Return [x, y] of the center of cell containing provided text 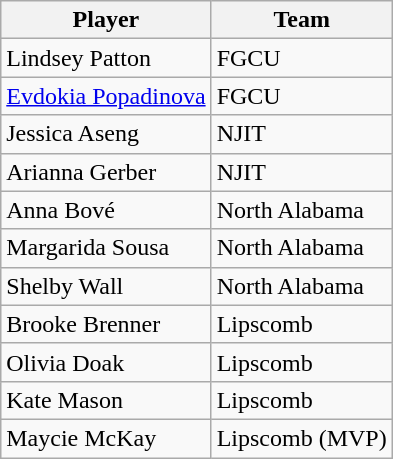
Olivia Doak [106, 362]
Brooke Brenner [106, 324]
Jessica Aseng [106, 134]
Shelby Wall [106, 286]
Arianna Gerber [106, 172]
Player [106, 20]
Evdokia Popadinova [106, 96]
Lipscomb (MVP) [302, 438]
Anna Bové [106, 210]
Margarida Sousa [106, 248]
Lindsey Patton [106, 58]
Maycie McKay [106, 438]
Kate Mason [106, 400]
Team [302, 20]
